Identify which cell holds the provided text, then report its (X, Y) central coordinate. 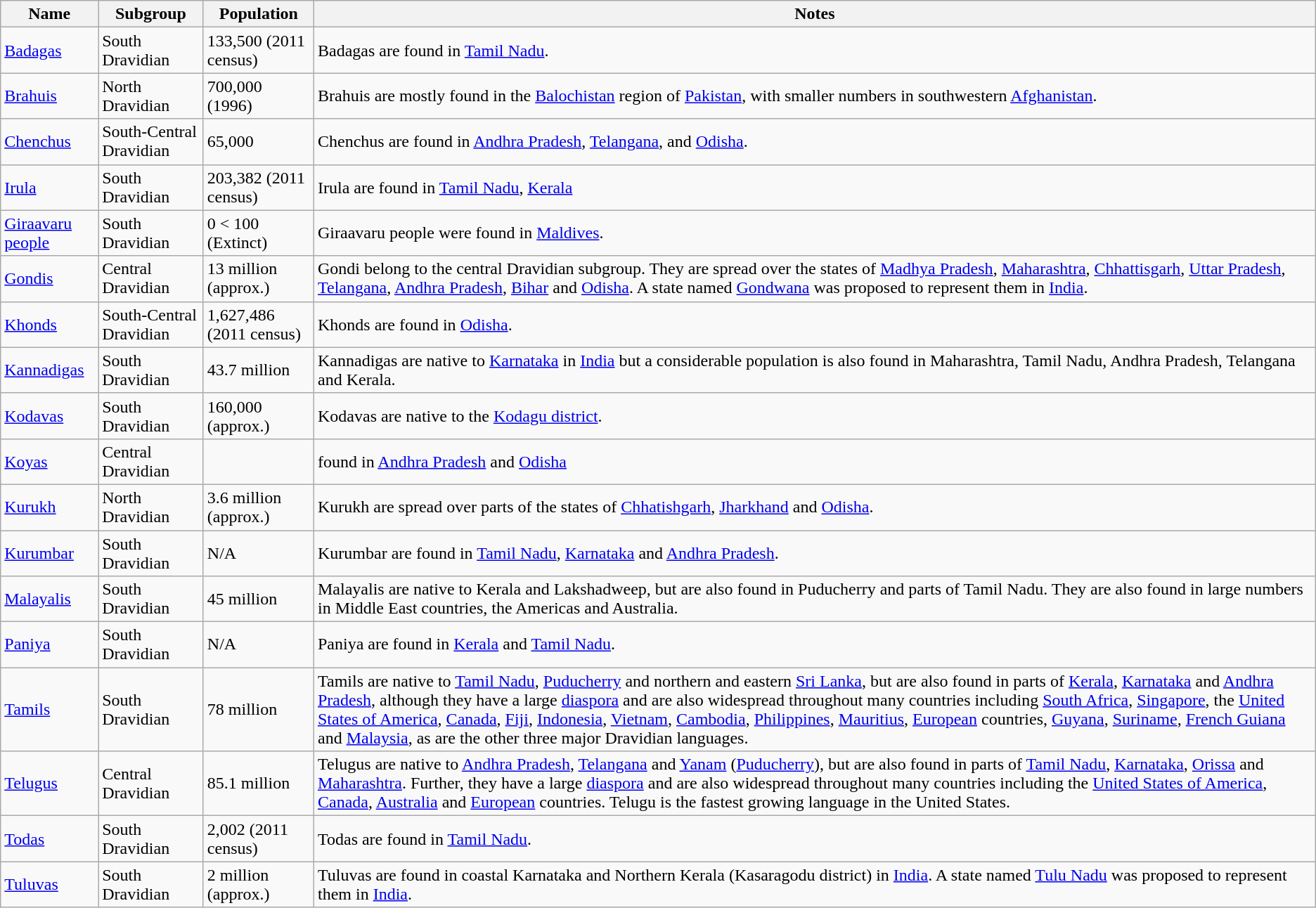
Population (259, 14)
Malayalis (49, 599)
Irula are found in Tamil Nadu, Kerala (814, 187)
Telugus (49, 784)
133,500 (2011 census) (259, 51)
Brahuis (49, 96)
Paniya (49, 645)
13 million (approx.) (259, 278)
Giraavaru people (49, 233)
Khonds are found in Odisha. (814, 325)
2 million (approx.) (259, 884)
Subgroup (151, 14)
Kurumbar (49, 552)
Kannadigas (49, 370)
Kurukh (49, 507)
Irula (49, 187)
Gondis (49, 278)
Tuluvas (49, 884)
85.1 million (259, 784)
Kurumbar are found in Tamil Nadu, Karnataka and Andhra Pradesh. (814, 552)
78 million (259, 710)
Kodavas are native to the Kodagu district. (814, 416)
Paniya are found in Kerala and Tamil Nadu. (814, 645)
65,000 (259, 142)
Chenchus are found in Andhra Pradesh, Telangana, and Odisha. (814, 142)
700,000 (1996) (259, 96)
Badagas are found in Tamil Nadu. (814, 51)
found in Andhra Pradesh and Odisha (814, 461)
43.7 million (259, 370)
Kodavas (49, 416)
3.6 million (approx.) (259, 507)
Khonds (49, 325)
Chenchus (49, 142)
Brahuis are mostly found in the Balochistan region of Pakistan, with smaller numbers in southwestern Afghanistan. (814, 96)
Koyas (49, 461)
Kurukh are spread over parts of the states of Chhatishgarh, Jharkhand and Odisha. (814, 507)
Todas (49, 839)
Name (49, 14)
Tamils (49, 710)
45 million (259, 599)
Todas are found in Tamil Nadu. (814, 839)
160,000 (approx.) (259, 416)
2,002 (2011 census) (259, 839)
203,382 (2011 census) (259, 187)
1,627,486 (2011 census) (259, 325)
Giraavaru people were found in Maldives. (814, 233)
Badagas (49, 51)
Notes (814, 14)
0 < 100 (Extinct) (259, 233)
